Identify which cell holds the provided text, then report its (x, y) central coordinate. 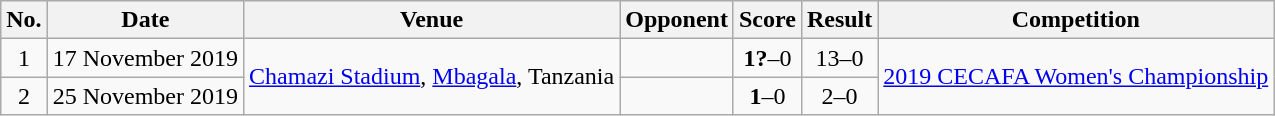
Result (839, 20)
17 November 2019 (145, 58)
Date (145, 20)
25 November 2019 (145, 96)
Score (767, 20)
No. (24, 20)
2019 CECAFA Women's Championship (1076, 77)
13–0 (839, 58)
1?–0 (767, 58)
1 (24, 58)
2–0 (839, 96)
1–0 (767, 96)
Competition (1076, 20)
Chamazi Stadium, Mbagala, Tanzania (432, 77)
Opponent (677, 20)
2 (24, 96)
Venue (432, 20)
